Capture the cell that displays the provided text and extract its (X, Y) central coordinate. 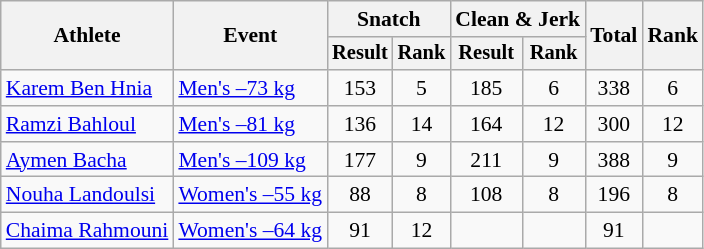
88 (360, 195)
196 (614, 195)
108 (486, 195)
Snatch (388, 19)
Chaima Rahmouni (88, 231)
300 (614, 124)
Men's –109 kg (250, 160)
211 (486, 160)
153 (360, 88)
136 (360, 124)
Men's –81 kg (250, 124)
Clean & Jerk (518, 19)
388 (614, 160)
Total (614, 36)
338 (614, 88)
Women's –55 kg (250, 195)
5 (422, 88)
185 (486, 88)
Event (250, 36)
Men's –73 kg (250, 88)
14 (422, 124)
Ramzi Bahloul (88, 124)
Aymen Bacha (88, 160)
Karem Ben Hnia (88, 88)
Nouha Landoulsi (88, 195)
177 (360, 160)
Women's –64 kg (250, 231)
Athlete (88, 36)
164 (486, 124)
